Search for the cell housing the specified text and yield its (x, y) center coordinate. 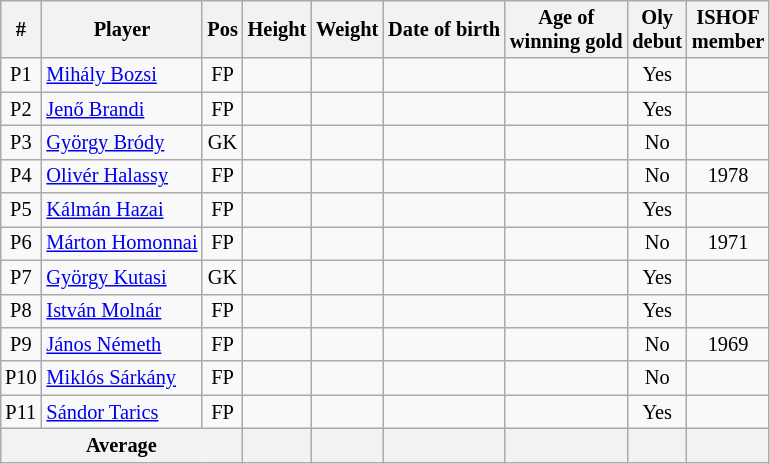
Mihály Bozsi (122, 75)
P7 (20, 277)
Sándor Tarics (122, 412)
Average (122, 445)
P5 (20, 210)
P4 (20, 176)
Pos (222, 29)
György Bródy (122, 142)
P3 (20, 142)
P1 (20, 75)
Jenő Brandi (122, 109)
György Kutasi (122, 277)
János Németh (122, 344)
# (20, 29)
P6 (20, 243)
Height (278, 29)
1971 (728, 243)
P10 (20, 378)
1978 (728, 176)
ISHOFmember (728, 29)
Kálmán Hazai (122, 210)
Márton Homonnai (122, 243)
István Molnár (122, 311)
Date of birth (444, 29)
P8 (20, 311)
P9 (20, 344)
Player (122, 29)
P11 (20, 412)
Weight (347, 29)
P2 (20, 109)
Olivér Halassy (122, 176)
Olydebut (657, 29)
Miklós Sárkány (122, 378)
Age ofwinning gold (566, 29)
1969 (728, 344)
